Return the [x, y] coordinate for the center point of the cell that contains the specified text.  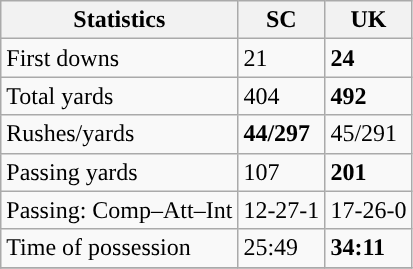
201 [368, 172]
45/291 [368, 134]
17-26-0 [368, 210]
Time of possession [120, 248]
Total yards [120, 96]
UK [368, 20]
Statistics [120, 20]
24 [368, 58]
First downs [120, 58]
Rushes/yards [120, 134]
Passing: Comp–Att–Int [120, 210]
25:49 [282, 248]
34:11 [368, 248]
21 [282, 58]
Passing yards [120, 172]
492 [368, 96]
44/297 [282, 134]
107 [282, 172]
SC [282, 20]
404 [282, 96]
12-27-1 [282, 210]
